From the cell containing the given text, extract its center point as (x, y) coordinate. 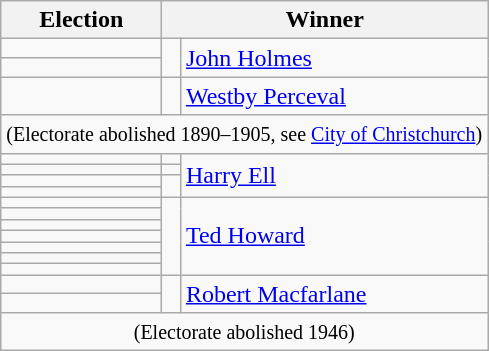
Election (82, 20)
Westby Perceval (334, 96)
John Holmes (334, 58)
(Electorate abolished 1890–1905, see City of Christchurch) (244, 134)
Winner (325, 20)
(Electorate abolished 1946) (244, 332)
Harry Ell (334, 175)
Ted Howard (334, 236)
Robert Macfarlane (334, 294)
